Capture the cell that displays the provided text and extract its [X, Y] central coordinate. 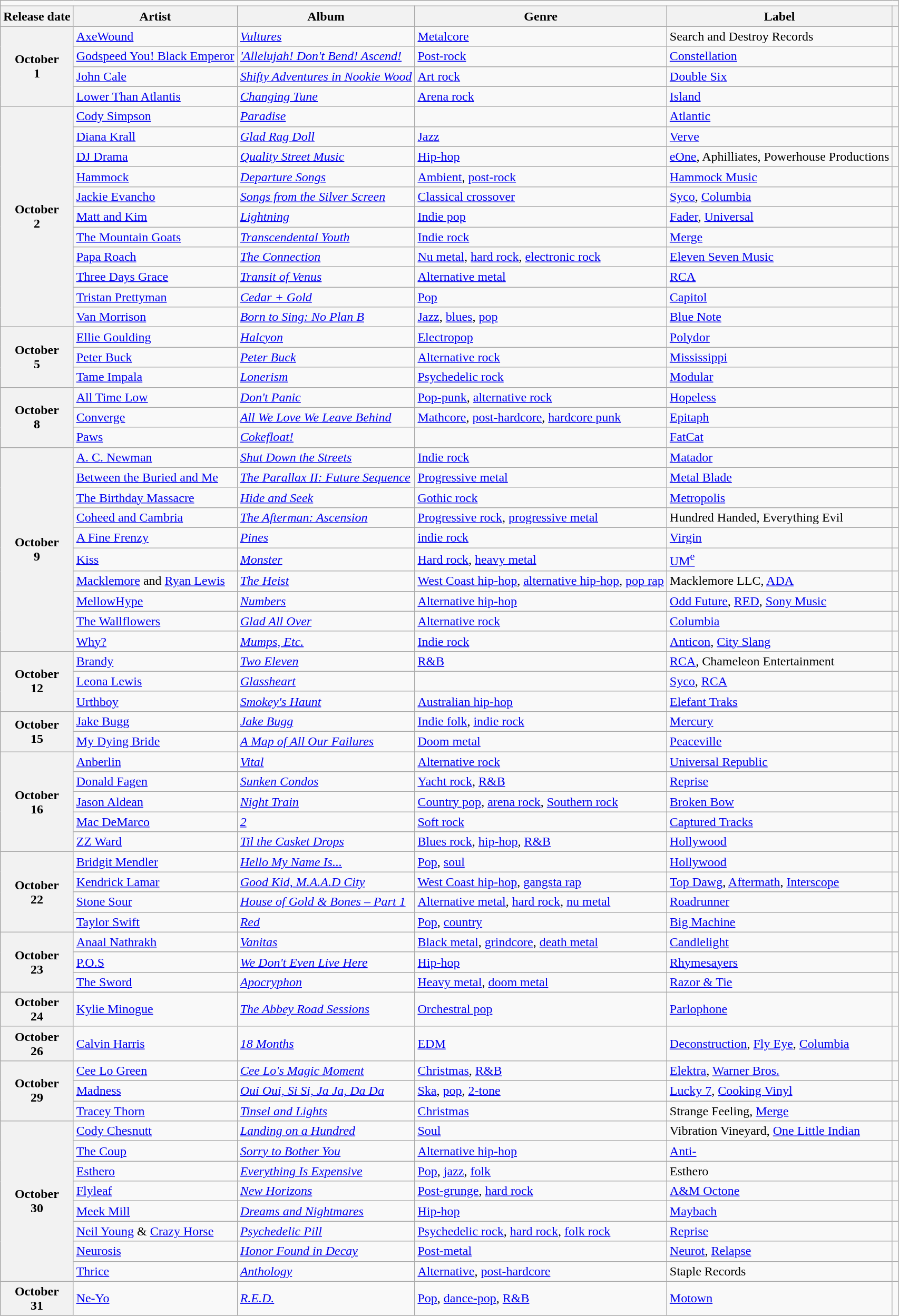
Jazz, blues, pop [541, 317]
Vultures [326, 36]
Landing on a Hundred [326, 1131]
Staple Records [779, 1271]
Sorry to Bother You [326, 1151]
Lightning [326, 217]
Maybach [779, 1211]
Captured Tracks [779, 822]
Big Machine [779, 922]
Macklemore LLC, ADA [779, 581]
Changing Tune [326, 96]
Indie folk, indie rock [541, 721]
October26 [37, 1043]
Pop, dance-pop, R&B [541, 1298]
Mississippi [779, 357]
Psychedelic Pill [326, 1231]
P.O.S [155, 962]
West Coast hip-hop, alternative hip-hop, pop rap [541, 581]
Anaal Nathrakh [155, 942]
The Coup [155, 1151]
Oui Oui, Si Si, Ja Ja, Da Da [326, 1091]
Tame Impala [155, 377]
Cody Chesnutt [155, 1131]
Hide and Seek [326, 497]
Til the Casket Drops [326, 842]
Strange Feeling, Merge [779, 1111]
Vanitas [326, 942]
indie rock [541, 537]
Art rock [541, 76]
Bridgit Mendler [155, 862]
Christmas, R&B [541, 1071]
18 Months [326, 1043]
A Fine Frenzy [155, 537]
Syco, RCA [779, 681]
Post-metal [541, 1251]
October30 [37, 1201]
Shut Down the Streets [326, 457]
Jazz [541, 136]
Mac DeMarco [155, 822]
Tinsel and Lights [326, 1111]
Hammock [155, 176]
Eleven Seven Music [779, 257]
Sunken Condos [326, 782]
Odd Future, RED, Sony Music [779, 601]
Jason Aldean [155, 802]
Cee Lo's Magic Moment [326, 1071]
Hammock Music [779, 176]
Broken Bow [779, 802]
October2 [37, 217]
Yacht rock, R&B [541, 782]
Kiss [155, 559]
Vital [326, 762]
DJ Drama [155, 156]
Hopeless [779, 397]
Soul [541, 1131]
October1 [37, 66]
The Afterman: Ascension [326, 517]
Paws [155, 437]
Virgin [779, 537]
R.E.D. [326, 1298]
EDM [541, 1043]
MellowHype [155, 601]
Hard rock, heavy metal [541, 559]
All Time Low [155, 397]
Double Six [779, 76]
Progressive metal [541, 477]
Ska, pop, 2-tone [541, 1091]
Capitol [779, 297]
Brandy [155, 661]
Glassheart [326, 681]
Anberlin [155, 762]
eOne, Aphilliates, Powerhouse Productions [779, 156]
Honor Found in Decay [326, 1251]
Glad All Over [326, 621]
Converge [155, 417]
Leona Lewis [155, 681]
Fader, Universal [779, 217]
Taylor Swift [155, 922]
The Heist [326, 581]
Transit of Venus [326, 277]
UMe [779, 559]
Pop, country [541, 922]
Pines [326, 537]
Elektra, Warner Bros. [779, 1071]
Alternative metal [541, 277]
AxeWound [155, 36]
Cokefloat! [326, 437]
Anthology [326, 1271]
Lucky 7, Cooking Vinyl [779, 1091]
Merge [779, 237]
Candlelight [779, 942]
October16 [37, 802]
Tristan Prettyman [155, 297]
Transcendental Youth [326, 237]
Release date [37, 16]
Parlophone [779, 1009]
Roadrunner [779, 902]
John Cale [155, 76]
A Map of All Our Failures [326, 742]
Motown [779, 1298]
Good Kid, M.A.A.D City [326, 882]
Blues rock, hip-hop, R&B [541, 842]
October15 [37, 731]
October24 [37, 1009]
FatCat [779, 437]
Country pop, arena rock, Southern rock [541, 802]
West Coast hip-hop, gangsta rap [541, 882]
Three Days Grace [155, 277]
Night Train [326, 802]
Island [779, 96]
Post-rock [541, 56]
Top Dawg, Aftermath, Interscope [779, 882]
ZZ Ward [155, 842]
Red [326, 922]
Apocryphon [326, 982]
Gothic rock [541, 497]
Departure Songs [326, 176]
Arena rock [541, 96]
Black metal, grindcore, death metal [541, 942]
October22 [37, 892]
R&B [541, 661]
Mathcore, post-hardcore, hardcore punk [541, 417]
Neil Young & Crazy Horse [155, 1231]
Numbers [326, 601]
Search and Destroy Records [779, 36]
Matt and Kim [155, 217]
Rhymesayers [779, 962]
Progressive rock, progressive metal [541, 517]
Jackie Evancho [155, 197]
Mercury [779, 721]
Polydor [779, 337]
Paradise [326, 116]
Stone Sour [155, 902]
Peaceville [779, 742]
The Connection [326, 257]
Australian hip-hop [541, 701]
Van Morrison [155, 317]
Pop, soul [541, 862]
Tracey Thorn [155, 1111]
Heavy metal, doom metal [541, 982]
Artist [155, 16]
Shifty Adventures in Nookie Wood [326, 76]
RCA, Chameleon Entertainment [779, 661]
2 [326, 822]
Genre [541, 16]
All We Love We Leave Behind [326, 417]
Meek Mill [155, 1211]
Razor & Tie [779, 982]
The Parallax II: Future Sequence [326, 477]
Songs from the Silver Screen [326, 197]
A. C. Newman [155, 457]
Columbia [779, 621]
The Sword [155, 982]
Glad Rag Doll [326, 136]
Album [326, 16]
Verve [779, 136]
'Allelujah! Don't Bend! Ascend! [326, 56]
Orchestral pop [541, 1009]
Atlantic [779, 116]
Constellation [779, 56]
Indie pop [541, 217]
Psychedelic rock, hard rock, folk rock [541, 1231]
Kylie Minogue [155, 1009]
Post-grunge, hard rock [541, 1191]
Cody Simpson [155, 116]
October12 [37, 681]
My Dying Bride [155, 742]
Pop, jazz, folk [541, 1171]
Alternative, post-hardcore [541, 1271]
Macklemore and Ryan Lewis [155, 581]
Doom metal [541, 742]
Christmas [541, 1111]
Neurot, Relapse [779, 1251]
Epitaph [779, 417]
Coheed and Cambria [155, 517]
Pop [541, 297]
Ellie Goulding [155, 337]
Neurosis [155, 1251]
October9 [37, 549]
Anticon, City Slang [779, 641]
RCA [779, 277]
Urthboy [155, 701]
Lower Than Atlantis [155, 96]
October31 [37, 1298]
October23 [37, 962]
We Don't Even Live Here [326, 962]
Donald Fagen [155, 782]
Thrice [155, 1271]
Label [779, 16]
Cee Lo Green [155, 1071]
Universal Republic [779, 762]
Why? [155, 641]
Deconstruction, Fly Eye, Columbia [779, 1043]
A&M Octone [779, 1191]
Classical crossover [541, 197]
Godspeed You! Black Emperor [155, 56]
Ambient, post-rock [541, 176]
Mumps, Etc. [326, 641]
Metalcore [541, 36]
Lonerism [326, 377]
Nu metal, hard rock, electronic rock [541, 257]
Electropop [541, 337]
Anti- [779, 1151]
Soft rock [541, 822]
New Horizons [326, 1191]
Syco, Columbia [779, 197]
Matador [779, 457]
The Birthday Massacre [155, 497]
Metal Blade [779, 477]
Quality Street Music [326, 156]
Psychedelic rock [541, 377]
Born to Sing: No Plan B [326, 317]
October5 [37, 357]
Don't Panic [326, 397]
The Wallflowers [155, 621]
Modular [779, 377]
Dreams and Nightmares [326, 1211]
Cedar + Gold [326, 297]
Ne-Yo [155, 1298]
Two Eleven [326, 661]
October29 [37, 1091]
Alternative metal, hard rock, nu metal [541, 902]
Pop-punk, alternative rock [541, 397]
The Mountain Goats [155, 237]
Monster [326, 559]
October8 [37, 417]
Calvin Harris [155, 1043]
The Abbey Road Sessions [326, 1009]
Smokey's Haunt [326, 701]
House of Gold & Bones – Part 1 [326, 902]
Flyleaf [155, 1191]
Vibration Vineyard, One Little Indian [779, 1131]
Papa Roach [155, 257]
Halcyon [326, 337]
Diana Krall [155, 136]
Hello My Name Is... [326, 862]
Kendrick Lamar [155, 882]
Between the Buried and Me [155, 477]
Everything Is Expensive [326, 1171]
Metropolis [779, 497]
Hundred Handed, Everything Evil [779, 517]
Madness [155, 1091]
Blue Note [779, 317]
Elefant Traks [779, 701]
